Output the [X, Y] coordinate of the center of the cell containing the given text.  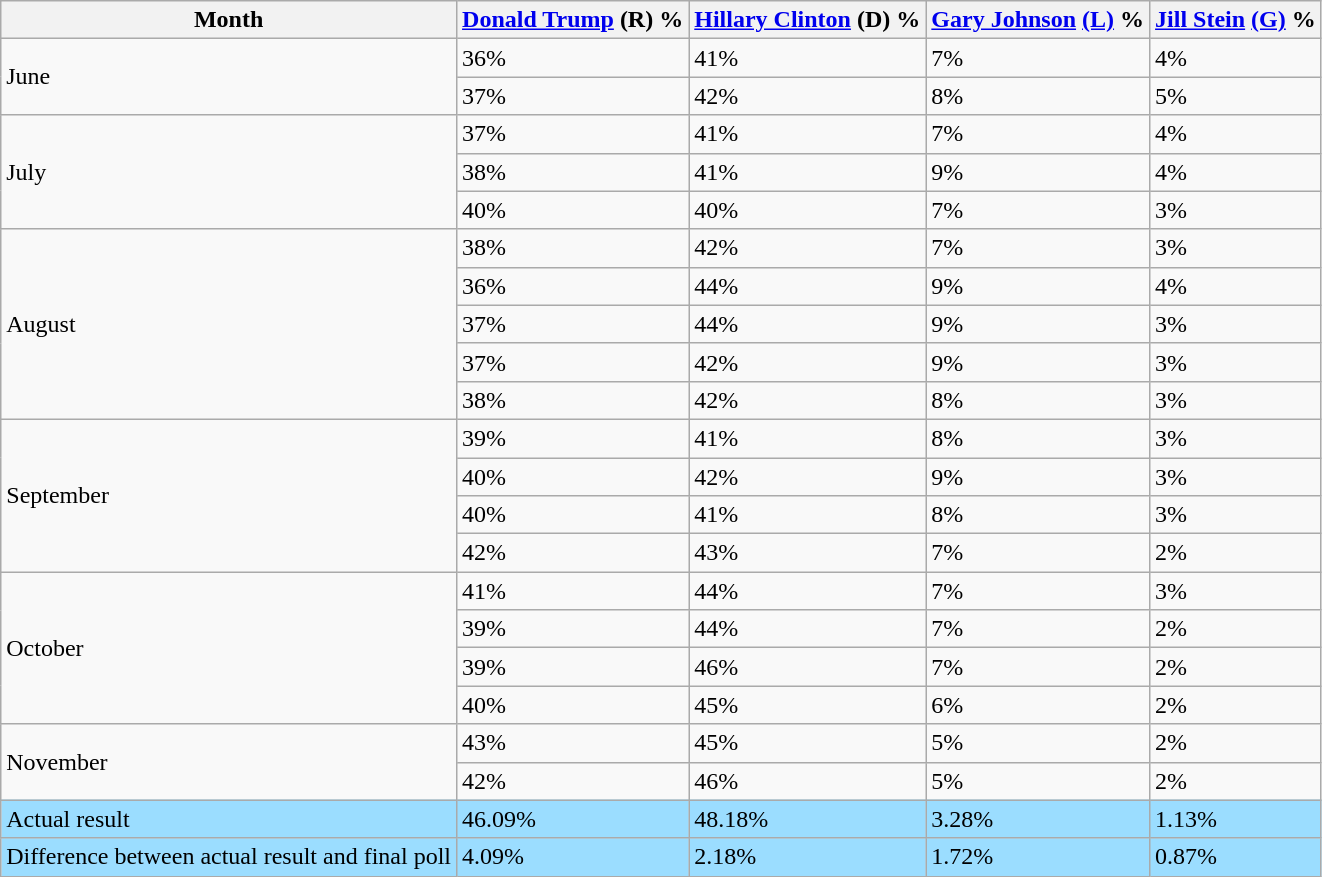
Month [229, 20]
August [229, 324]
November [229, 762]
June [229, 77]
1.72% [1038, 857]
Difference between actual result and final poll [229, 857]
October [229, 648]
Actual result [229, 819]
2.18% [808, 857]
July [229, 172]
3.28% [1038, 819]
48.18% [808, 819]
1.13% [1236, 819]
Hillary Clinton (D) % [808, 20]
6% [1038, 705]
4.09% [573, 857]
Gary Johnson (L) % [1038, 20]
Donald Trump (R) % [573, 20]
46.09% [573, 819]
0.87% [1236, 857]
Jill Stein (G) % [1236, 20]
September [229, 495]
